Return the [X, Y] coordinate for the center point of the cell that contains the specified text.  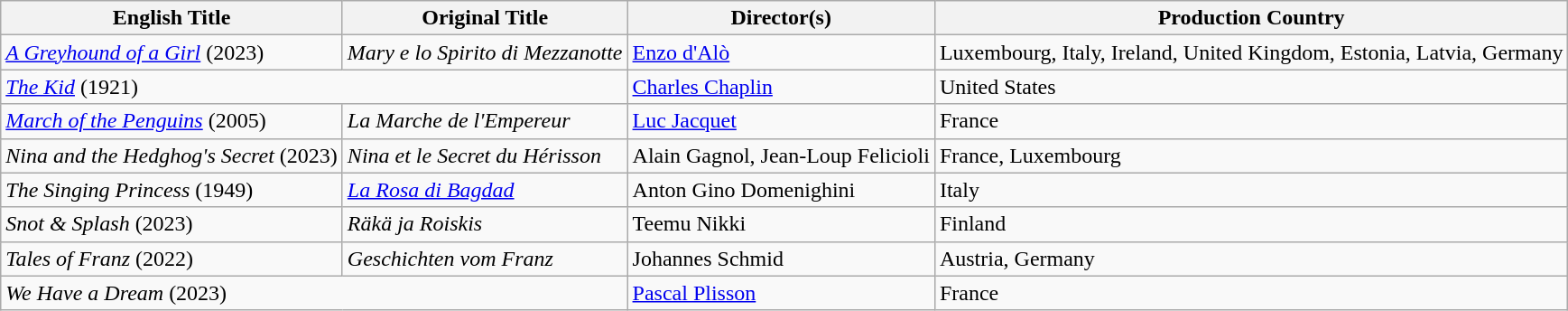
Nina and the Hedghog's Secret (2023) [172, 155]
Mary e lo Spirito di Mezzanotte [485, 52]
Director(s) [781, 18]
Pascal Plisson [781, 293]
A Greyhound of a Girl (2023) [172, 52]
Finland [1251, 224]
Production Country [1251, 18]
United States [1251, 87]
Räkä ja Roiskis [485, 224]
La Rosa di Bagdad [485, 190]
La Marche de l'Empereur [485, 121]
Nina et le Secret du Hérisson [485, 155]
Luxembourg, Italy, Ireland, United Kingdom, Estonia, Latvia, Germany [1251, 52]
We Have a Dream (2023) [314, 293]
Snot & Splash (2023) [172, 224]
Enzo d'Alò [781, 52]
France, Luxembourg [1251, 155]
Italy [1251, 190]
Geschichten vom Franz [485, 259]
Johannes Schmid [781, 259]
English Title [172, 18]
Anton Gino Domenighini [781, 190]
Teemu Nikki [781, 224]
The Singing Princess (1949) [172, 190]
Charles Chaplin [781, 87]
Alain Gagnol, Jean-Loup Felicioli [781, 155]
The Kid (1921) [314, 87]
March of the Penguins (2005) [172, 121]
Austria, Germany [1251, 259]
Luc Jacquet [781, 121]
Tales of Franz (2022) [172, 259]
Original Title [485, 18]
